Search for the cell housing the specified text and yield its [X, Y] center coordinate. 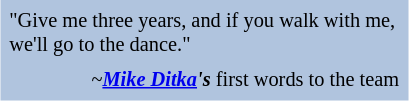
"Give me three years, and if you walk with me, we'll go to the dance." [204, 34]
~Mike Ditka's first words to the team [204, 80]
